Provide the (X, Y) coordinate of the cell's center where the given text is located.  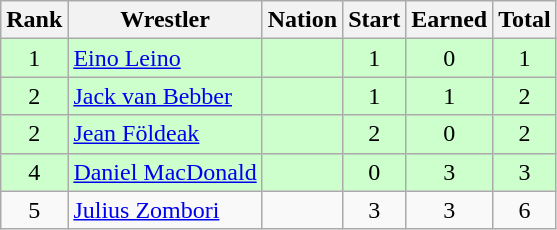
5 (34, 210)
Wrestler (165, 20)
Nation (302, 20)
Start (374, 20)
Earned (450, 20)
Rank (34, 20)
Jack van Bebber (165, 96)
6 (525, 210)
Eino Leino (165, 58)
Daniel MacDonald (165, 172)
4 (34, 172)
Total (525, 20)
Julius Zombori (165, 210)
Jean Földeak (165, 134)
